Return [x, y] of the center of cell containing provided text 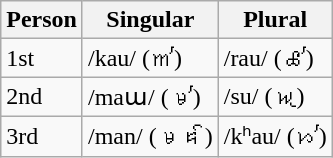
/man/ (𑜉𑜃𑜫) [150, 136]
Singular [150, 20]
Person [42, 20]
2nd [42, 97]
/rau/ (𑜍𑜧) [275, 58]
1st [42, 58]
3rd [42, 136]
/kau/ (𑜀𑜧) [150, 58]
/maɯ/ (𑜉𑜧) [150, 97]
Plural [275, 20]
/su/ (𑜏𑜤) [275, 97]
/kʰau/ (𑜁𑜧) [275, 136]
